Locate the cell with the specified text and output its (x, y) center coordinate. 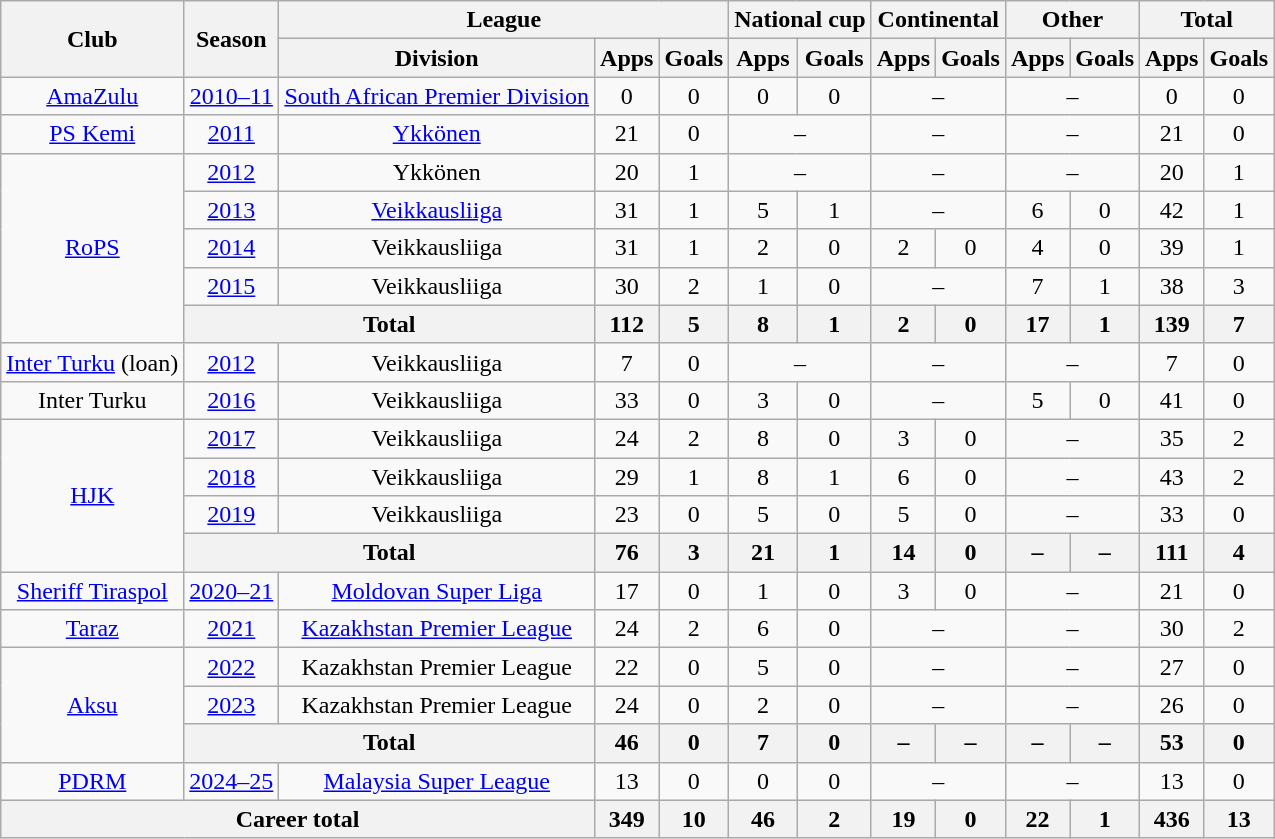
Career total (298, 819)
2013 (232, 210)
League (504, 20)
10 (694, 819)
349 (627, 819)
26 (1172, 705)
PS Kemi (92, 134)
2021 (232, 629)
2023 (232, 705)
Moldovan Super Liga (437, 591)
23 (627, 515)
19 (903, 819)
South African Premier Division (437, 96)
2010–11 (232, 96)
139 (1172, 324)
39 (1172, 248)
AmaZulu (92, 96)
35 (1172, 438)
HJK (92, 495)
112 (627, 324)
Aksu (92, 705)
Inter Turku (92, 400)
Club (92, 39)
2014 (232, 248)
Malaysia Super League (437, 781)
2022 (232, 667)
Other (1072, 20)
2011 (232, 134)
2016 (232, 400)
27 (1172, 667)
43 (1172, 477)
National cup (800, 20)
RoPS (92, 248)
2020–21 (232, 591)
Sheriff Tiraspol (92, 591)
14 (903, 553)
29 (627, 477)
111 (1172, 553)
2017 (232, 438)
PDRM (92, 781)
38 (1172, 286)
Inter Turku (loan) (92, 362)
Continental (938, 20)
Division (437, 58)
76 (627, 553)
2015 (232, 286)
Season (232, 39)
2018 (232, 477)
41 (1172, 400)
Taraz (92, 629)
2024–25 (232, 781)
53 (1172, 743)
42 (1172, 210)
2019 (232, 515)
436 (1172, 819)
